Search for the cell housing the specified text and yield its [X, Y] center coordinate. 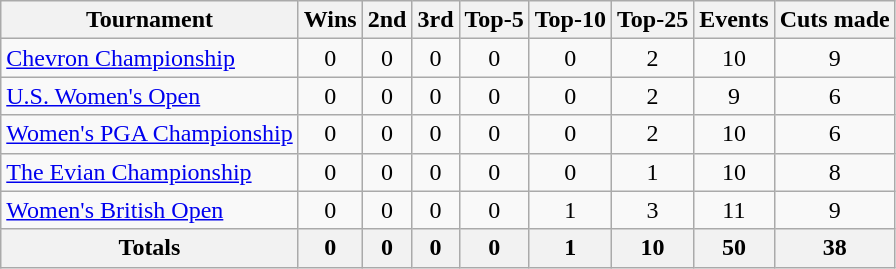
Chevron Championship [150, 58]
Events [734, 20]
Tournament [150, 20]
Top-25 [652, 20]
Wins [330, 20]
11 [734, 210]
Women's PGA Championship [150, 134]
2nd [387, 20]
The Evian Championship [150, 172]
8 [834, 172]
Top-5 [494, 20]
Cuts made [834, 20]
50 [734, 248]
38 [834, 248]
Top-10 [570, 20]
Totals [150, 248]
U.S. Women's Open [150, 96]
Women's British Open [150, 210]
3rd [436, 20]
3 [652, 210]
